Determine the [X, Y] coordinate at the center of the cell enclosing the given text.  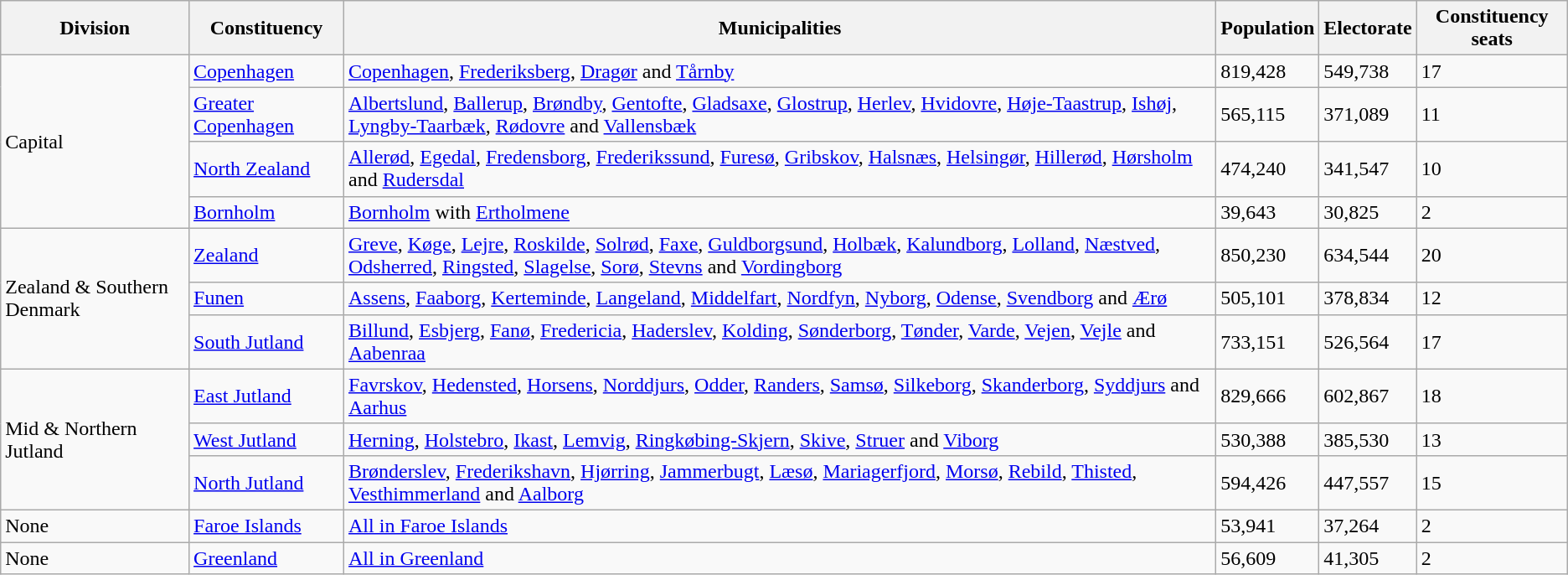
Constituency [266, 28]
634,544 [1368, 255]
549,738 [1368, 71]
Division [95, 28]
Brønderslev, Frederikshavn, Hjørring, Jammerbugt, Læsø, Mariagerfjord, Morsø, Rebild, Thisted, Vesthimmerland and Aalborg [781, 483]
Population [1268, 28]
Favrskov, Hedensted, Horsens, Norddjurs, Odder, Randers, Samsø, Silkeborg, Skanderborg, Syddjurs and Aarhus [781, 396]
North Jutland [266, 483]
37,264 [1368, 526]
West Jutland [266, 439]
Assens, Faaborg, Kerteminde, Langeland, Middelfart, Nordfyn, Nyborg, Odense, Svendborg and Ærø [781, 298]
378,834 [1368, 298]
East Jutland [266, 396]
602,867 [1368, 396]
371,089 [1368, 114]
Capital [95, 142]
Faroe Islands [266, 526]
All in Greenland [781, 557]
Bornholm with Ertholmene [781, 212]
594,426 [1268, 483]
15 [1492, 483]
Zealand & Southern Denmark [95, 298]
Copenhagen [266, 71]
530,388 [1268, 439]
South Jutland [266, 342]
12 [1492, 298]
Herning, Holstebro, Ikast, Lemvig, Ringkøbing-Skjern, Skive, Struer and Viborg [781, 439]
526,564 [1368, 342]
39,643 [1268, 212]
Billund, Esbjerg, Fanø, Fredericia, Haderslev, Kolding, Sønderborg, Tønder, Varde, Vejen, Vejle and Aabenraa [781, 342]
Greenland [266, 557]
Municipalities [781, 28]
Mid & Northern Jutland [95, 439]
North Zealand [266, 169]
Copenhagen, Frederiksberg, Dragør and Tårnby [781, 71]
13 [1492, 439]
10 [1492, 169]
733,151 [1268, 342]
Electorate [1368, 28]
56,609 [1268, 557]
447,557 [1368, 483]
53,941 [1268, 526]
18 [1492, 396]
Albertslund, Ballerup, Brøndby, Gentofte, Gladsaxe, Glostrup, Herlev, Hvidovre, Høje-Taastrup, Ishøj, Lyngby-Taarbæk, Rødovre and Vallensbæk [781, 114]
474,240 [1268, 169]
385,530 [1368, 439]
Constituency seats [1492, 28]
850,230 [1268, 255]
565,115 [1268, 114]
All in Faroe Islands [781, 526]
20 [1492, 255]
41,305 [1368, 557]
Zealand [266, 255]
Greater Copenhagen [266, 114]
829,666 [1268, 396]
819,428 [1268, 71]
11 [1492, 114]
30,825 [1368, 212]
505,101 [1268, 298]
341,547 [1368, 169]
Funen [266, 298]
Allerød, Egedal, Fredensborg, Frederikssund, Furesø, Gribskov, Halsnæs, Helsingør, Hillerød, Hørsholm and Rudersdal [781, 169]
Bornholm [266, 212]
